Find where the given text appears and provide that cell's center as (x, y) coordinate. 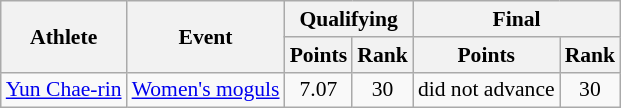
Final (516, 19)
Event (206, 36)
Qualifying (349, 19)
Athlete (64, 36)
7.07 (319, 90)
Women's moguls (206, 90)
did not advance (486, 90)
Yun Chae-rin (64, 90)
